Output the [x, y] coordinate of the center of the cell containing the given text.  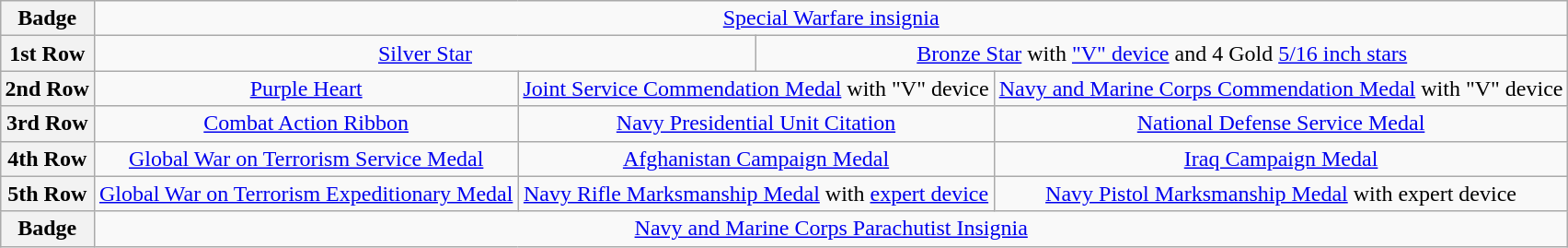
Combat Action Ribbon [306, 124]
Navy Rifle Marksmanship Medal with expert device [756, 194]
Navy and Marine Corps Commendation Medal with "V" device [1281, 89]
Special Warfare insignia [831, 18]
2nd Row [47, 89]
Silver Star [425, 53]
Global War on Terrorism Expeditionary Medal [306, 194]
1st Row [47, 53]
Afghanistan Campaign Medal [756, 159]
National Defense Service Medal [1281, 124]
Navy Pistol Marksmanship Medal with expert device [1281, 194]
Purple Heart [306, 89]
Global War on Terrorism Service Medal [306, 159]
Navy Presidential Unit Citation [756, 124]
Iraq Campaign Medal [1281, 159]
Joint Service Commendation Medal with "V" device [756, 89]
3rd Row [47, 124]
5th Row [47, 194]
4th Row [47, 159]
Navy and Marine Corps Parachutist Insignia [831, 229]
Bronze Star with "V" device and 4 Gold 5/16 inch stars [1162, 53]
